Scan for the cell matching the given text and deliver its [X, Y] coordinate at center. 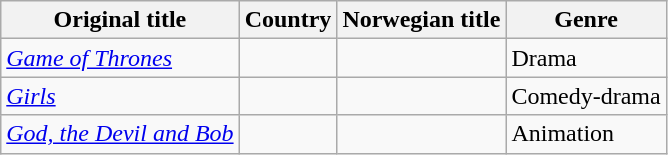
Animation [586, 134]
Norwegian title [422, 20]
Genre [586, 20]
God, the Devil and Bob [120, 134]
Girls [120, 96]
Drama [586, 58]
Original title [120, 20]
Comedy-drama [586, 96]
Country [288, 20]
Game of Thrones [120, 58]
